Extract the (X, Y) coordinate from the center of the cell holding the provided text.  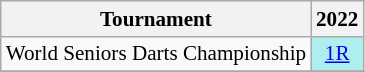
Tournament (156, 18)
1R (337, 54)
2022 (337, 18)
World Seniors Darts Championship (156, 54)
